Capture the cell that displays the provided text and extract its [x, y] central coordinate. 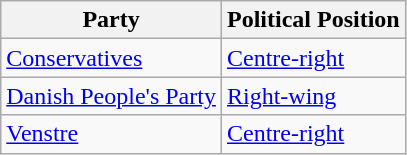
Party [112, 20]
Right-wing [313, 96]
Conservatives [112, 58]
Venstre [112, 134]
Danish People's Party [112, 96]
Political Position [313, 20]
